Return the [X, Y] coordinate for the center point of the cell that contains the specified text.  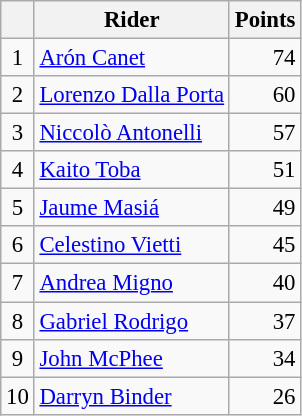
2 [18, 95]
49 [264, 208]
8 [18, 321]
10 [18, 396]
4 [18, 170]
Celestino Vietti [132, 245]
45 [264, 245]
Jaume Masiá [132, 208]
5 [18, 208]
Niccolò Antonelli [132, 133]
Points [264, 20]
34 [264, 358]
Kaito Toba [132, 170]
40 [264, 283]
74 [264, 58]
3 [18, 133]
Andrea Migno [132, 283]
1 [18, 58]
Rider [132, 20]
6 [18, 245]
37 [264, 321]
John McPhee [132, 358]
26 [264, 396]
Arón Canet [132, 58]
51 [264, 170]
9 [18, 358]
Lorenzo Dalla Porta [132, 95]
Gabriel Rodrigo [132, 321]
57 [264, 133]
Darryn Binder [132, 396]
60 [264, 95]
7 [18, 283]
